Pinpoint the cell where the given text exists, returning its [x, y] midpoint coordinate. 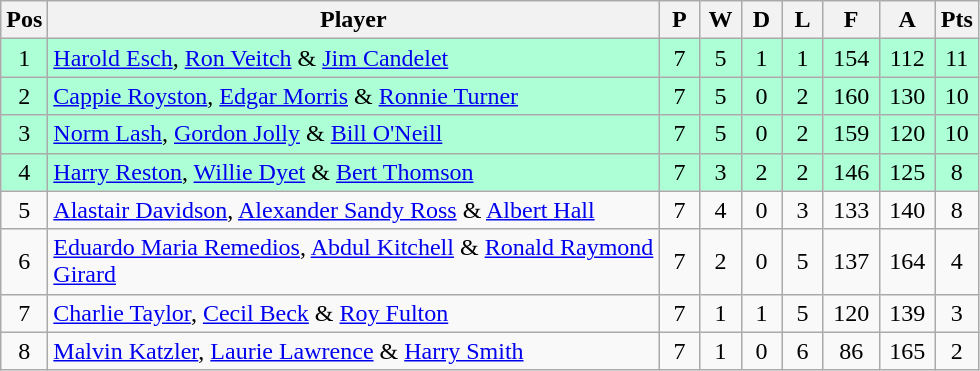
159 [851, 134]
160 [851, 96]
Norm Lash, Gordon Jolly & Bill O'Neill [354, 134]
Player [354, 20]
139 [907, 313]
112 [907, 58]
D [762, 20]
137 [851, 262]
L [802, 20]
Alastair Davidson, Alexander Sandy Ross & Albert Hall [354, 210]
A [907, 20]
146 [851, 172]
Pos [24, 20]
130 [907, 96]
Harold Esch, Ron Veitch & Jim Candelet [354, 58]
11 [956, 58]
164 [907, 262]
125 [907, 172]
165 [907, 351]
154 [851, 58]
W [720, 20]
Eduardo Maria Remedios, Abdul Kitchell & Ronald Raymond Girard [354, 262]
F [851, 20]
Malvin Katzler, Laurie Lawrence & Harry Smith [354, 351]
140 [907, 210]
86 [851, 351]
Pts [956, 20]
133 [851, 210]
Harry Reston, Willie Dyet & Bert Thomson [354, 172]
Charlie Taylor, Cecil Beck & Roy Fulton [354, 313]
P [680, 20]
Cappie Royston, Edgar Morris & Ronnie Turner [354, 96]
